Locate the cell with the specified text and output its (X, Y) center coordinate. 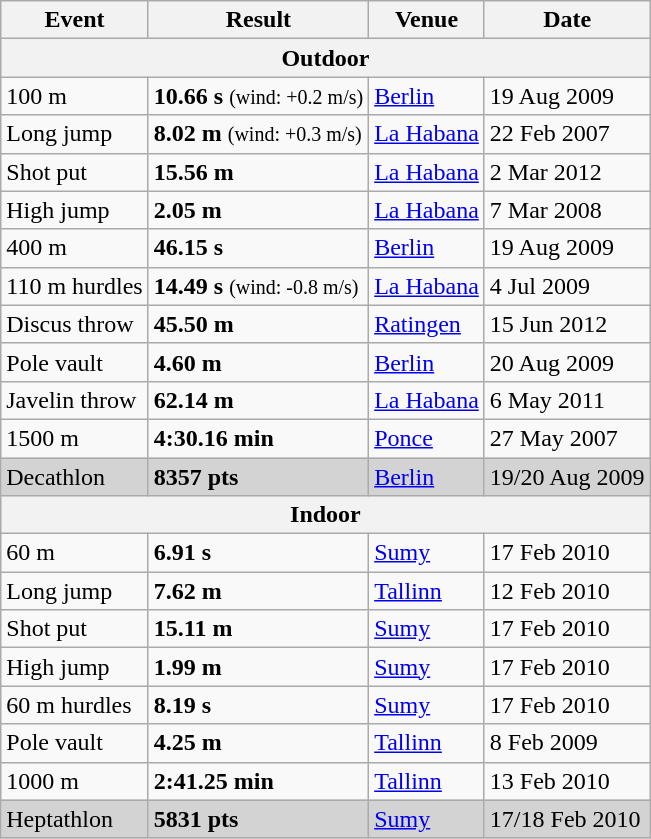
Result (258, 20)
27 May 2007 (567, 438)
60 m hurdles (74, 705)
62.14 m (258, 400)
15.11 m (258, 629)
60 m (74, 553)
Ponce (427, 438)
4 Jul 2009 (567, 286)
19/20 Aug 2009 (567, 477)
4.60 m (258, 362)
20 Aug 2009 (567, 362)
Decathlon (74, 477)
1.99 m (258, 667)
15 Jun 2012 (567, 324)
4.25 m (258, 743)
6 May 2011 (567, 400)
12 Feb 2010 (567, 591)
2 Mar 2012 (567, 172)
Heptathlon (74, 819)
1000 m (74, 781)
Date (567, 20)
15.56 m (258, 172)
13 Feb 2010 (567, 781)
2.05 m (258, 210)
46.15 s (258, 248)
7.62 m (258, 591)
2:41.25 min (258, 781)
400 m (74, 248)
4:30.16 min (258, 438)
100 m (74, 96)
Ratingen (427, 324)
Javelin throw (74, 400)
1500 m (74, 438)
7 Mar 2008 (567, 210)
Event (74, 20)
Indoor (326, 515)
Venue (427, 20)
45.50 m (258, 324)
8357 pts (258, 477)
6.91 s (258, 553)
10.66 s (wind: +0.2 m/s) (258, 96)
22 Feb 2007 (567, 134)
8.19 s (258, 705)
8.02 m (wind: +0.3 m/s) (258, 134)
8 Feb 2009 (567, 743)
Discus throw (74, 324)
14.49 s (wind: -0.8 m/s) (258, 286)
17/18 Feb 2010 (567, 819)
Outdoor (326, 58)
110 m hurdles (74, 286)
5831 pts (258, 819)
